Detect which cell encompasses the target text, then output its [x, y] center coordinate. 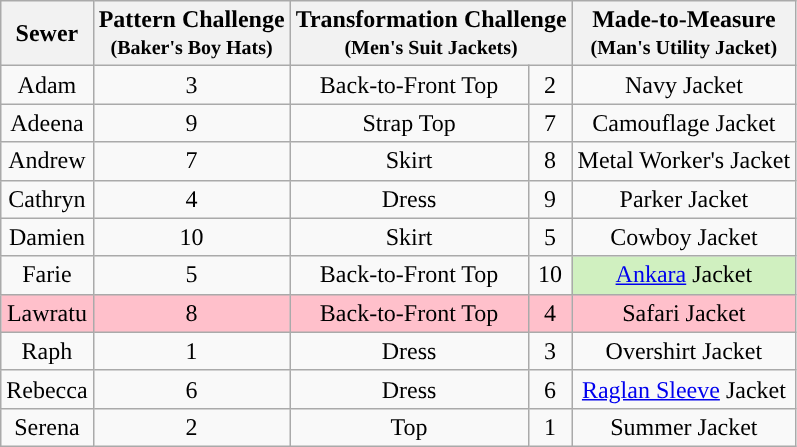
Top [409, 427]
Damien [47, 237]
Overshirt Jacket [684, 351]
Farie [47, 275]
Ankara Jacket [684, 275]
Raglan Sleeve Jacket [684, 389]
Adam [47, 85]
Camouflage Jacket [684, 123]
Parker Jacket [684, 199]
Cathryn [47, 199]
Transformation Challenge(Men's Suit Jackets) [431, 34]
Raph [47, 351]
Made-to-Measure(Man's Utility Jacket) [684, 34]
Strap Top [409, 123]
Adeena [47, 123]
Metal Worker's Jacket [684, 161]
Lawratu [47, 313]
Sewer [47, 34]
Andrew [47, 161]
Serena [47, 427]
Cowboy Jacket [684, 237]
Navy Jacket [684, 85]
Rebecca [47, 389]
Summer Jacket [684, 427]
Pattern Challenge(Baker's Boy Hats) [192, 34]
Safari Jacket [684, 313]
